Pinpoint the cell where the given text exists, returning its (x, y) midpoint coordinate. 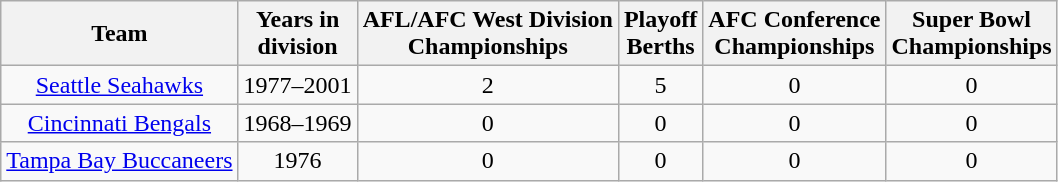
1976 (298, 161)
5 (660, 85)
Super Bowl Championships (972, 34)
Tampa Bay Buccaneers (120, 161)
Years indivision (298, 34)
PlayoffBerths (660, 34)
AFC ConferenceChampionships (794, 34)
Seattle Seahawks (120, 85)
2 (488, 85)
Team (120, 34)
Cincinnati Bengals (120, 123)
1968–1969 (298, 123)
AFL/AFC West Division Championships (488, 34)
1977–2001 (298, 85)
